Return the [x, y] coordinate for the center point of the cell that contains the specified text.  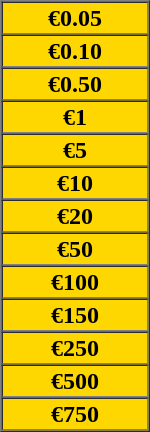
€5 [76, 150]
€500 [76, 380]
€1 [76, 116]
€0.10 [76, 50]
€150 [76, 314]
€100 [76, 282]
€0.50 [76, 84]
€50 [76, 248]
€250 [76, 348]
€20 [76, 216]
€0.05 [76, 18]
€750 [76, 414]
€10 [76, 182]
